Output the (x, y) coordinate of the center of the cell containing the given text.  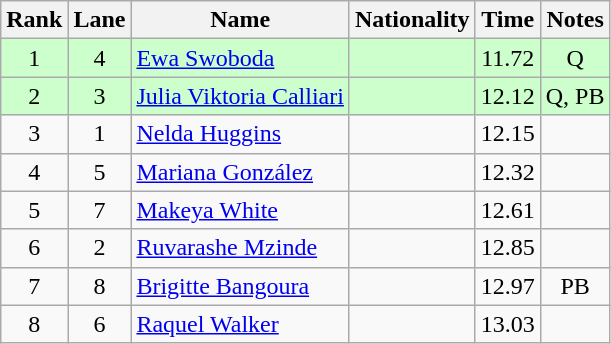
Rank (34, 20)
12.12 (508, 96)
PB (575, 286)
Brigitte Bangoura (240, 286)
Name (240, 20)
Julia Viktoria Calliari (240, 96)
Mariana González (240, 172)
Q, PB (575, 96)
Time (508, 20)
12.61 (508, 210)
Ruvarashe Mzinde (240, 248)
Nelda Huggins (240, 134)
12.97 (508, 286)
13.03 (508, 324)
Q (575, 58)
11.72 (508, 58)
Lane (100, 20)
12.85 (508, 248)
Ewa Swoboda (240, 58)
Nationality (412, 20)
12.32 (508, 172)
Notes (575, 20)
12.15 (508, 134)
Raquel Walker (240, 324)
Makeya White (240, 210)
